Scan for the cell matching the given text and deliver its (X, Y) coordinate at center. 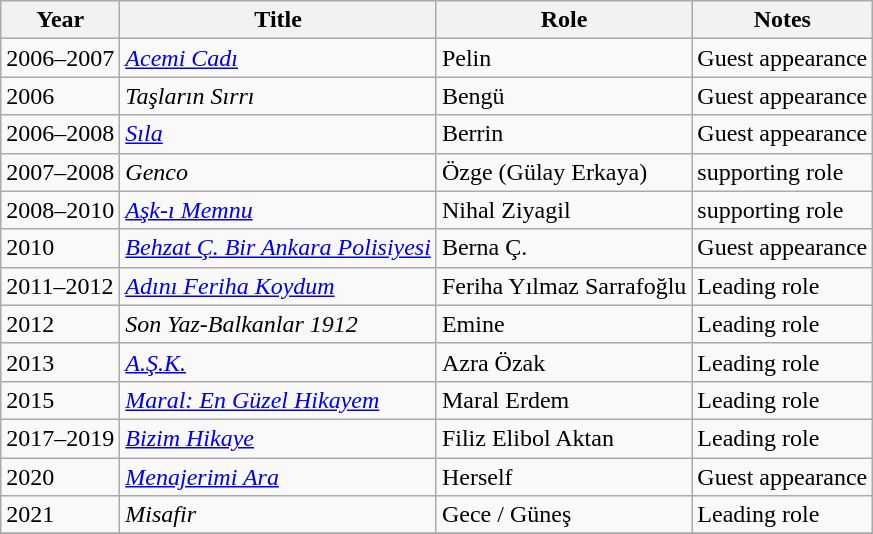
Notes (782, 20)
2008–2010 (60, 210)
Role (564, 20)
Acemi Cadı (278, 58)
Year (60, 20)
2012 (60, 324)
Özge (Gülay Erkaya) (564, 172)
Maral: En Güzel Hikayem (278, 400)
2006 (60, 96)
Title (278, 20)
Gece / Güneş (564, 515)
Adını Feriha Koydum (278, 286)
Aşk-ı Memnu (278, 210)
Herself (564, 477)
2006–2008 (60, 134)
2010 (60, 248)
Genco (278, 172)
Maral Erdem (564, 400)
Misafir (278, 515)
2020 (60, 477)
Menajerimi Ara (278, 477)
Pelin (564, 58)
Bizim Hikaye (278, 438)
Son Yaz-Balkanlar 1912 (278, 324)
Filiz Elibol Aktan (564, 438)
Sıla (278, 134)
2006–2007 (60, 58)
2007–2008 (60, 172)
Nihal Ziyagil (564, 210)
2021 (60, 515)
Azra Özak (564, 362)
Feriha Yılmaz Sarrafoğlu (564, 286)
Taşların Sırrı (278, 96)
2017–2019 (60, 438)
Emine (564, 324)
Berna Ç. (564, 248)
Behzat Ç. Bir Ankara Polisiyesi (278, 248)
Bengü (564, 96)
A.Ş.K. (278, 362)
2013 (60, 362)
2015 (60, 400)
Berrin (564, 134)
2011–2012 (60, 286)
